Extract the [x, y] coordinate from the center of the cell holding the provided text.  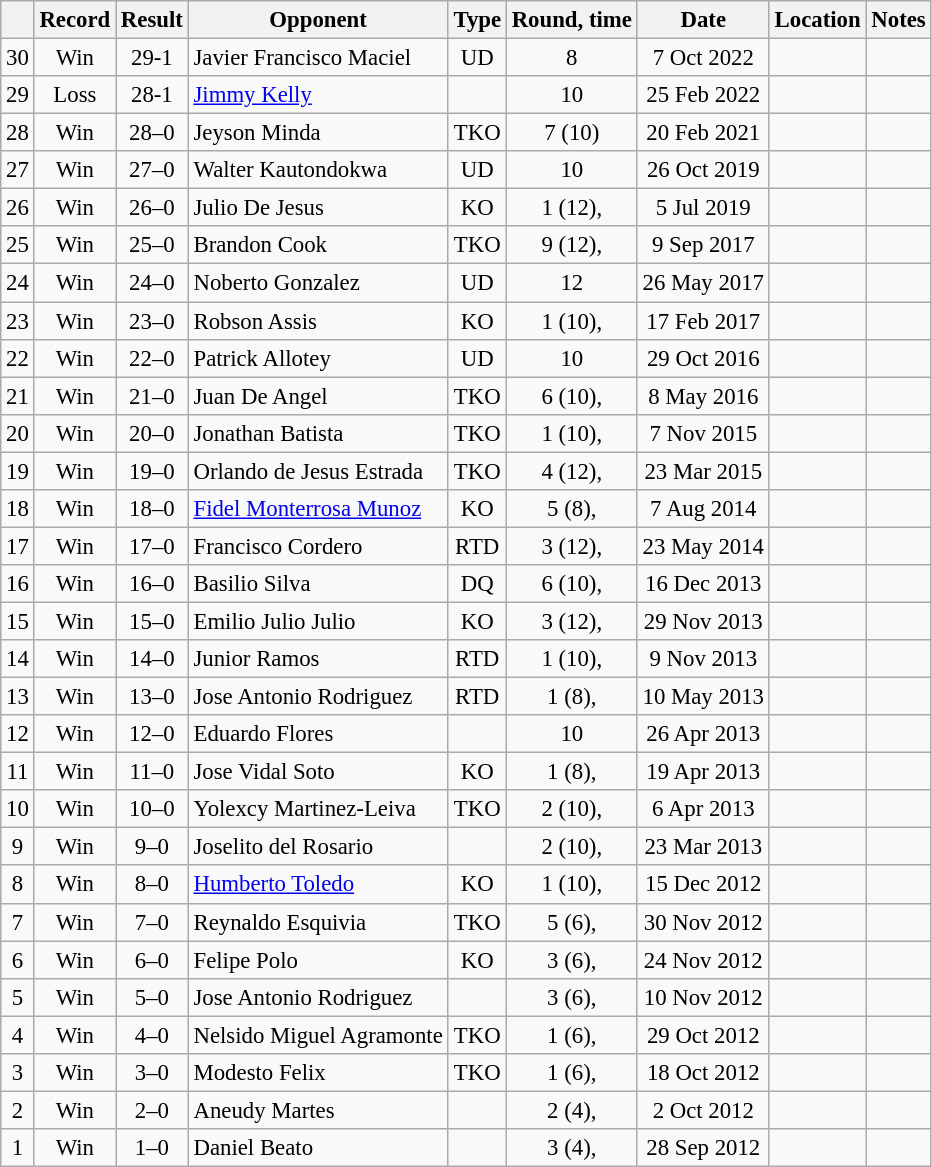
Fidel Monterrosa Munoz [318, 509]
11–0 [152, 772]
17 Feb 2017 [703, 321]
15 [18, 621]
29 Oct 2012 [703, 1035]
2 (4), [572, 1110]
24–0 [152, 283]
2 Oct 2012 [703, 1110]
18 [18, 509]
Noberto Gonzalez [318, 283]
Junior Ramos [318, 659]
20 [18, 433]
Notes [898, 20]
30 [18, 58]
14–0 [152, 659]
Juan De Angel [318, 396]
Francisco Cordero [318, 546]
20 Feb 2021 [703, 133]
18 Oct 2012 [703, 1073]
7 Nov 2015 [703, 433]
Loss [74, 95]
30 Nov 2012 [703, 922]
6 Apr 2013 [703, 809]
Jimmy Kelly [318, 95]
Eduardo Flores [318, 734]
5 Jul 2019 [703, 208]
Jose Vidal Soto [318, 772]
5 (6), [572, 922]
Jonathan Batista [318, 433]
5 (8), [572, 509]
13 [18, 697]
Modesto Felix [318, 1073]
Yolexcy Martinez-Leiva [318, 809]
26 Apr 2013 [703, 734]
9 Nov 2013 [703, 659]
Aneudy Martes [318, 1110]
Type [477, 20]
11 [18, 772]
Walter Kautondokwa [318, 170]
2–0 [152, 1110]
23 Mar 2015 [703, 471]
17–0 [152, 546]
7 Aug 2014 [703, 509]
24 Nov 2012 [703, 960]
15 Dec 2012 [703, 885]
26 May 2017 [703, 283]
7 (10) [572, 133]
29 [18, 95]
Felipe Polo [318, 960]
4 (12), [572, 471]
6–0 [152, 960]
Record [74, 20]
23–0 [152, 321]
21 [18, 396]
Daniel Beato [318, 1148]
6 [18, 960]
10 May 2013 [703, 697]
10–0 [152, 809]
Jeyson Minda [318, 133]
22 [18, 358]
5–0 [152, 997]
3 (4), [572, 1148]
Emilio Julio Julio [318, 621]
Robson Assis [318, 321]
10 Nov 2012 [703, 997]
21–0 [152, 396]
25 [18, 245]
9–0 [152, 847]
Nelsido Miguel Agramonte [318, 1035]
Joselito del Rosario [318, 847]
19 Apr 2013 [703, 772]
20–0 [152, 433]
29 Nov 2013 [703, 621]
9 (12), [572, 245]
27 [18, 170]
25 Feb 2022 [703, 95]
16 [18, 584]
24 [18, 283]
7 [18, 922]
28-1 [152, 95]
Round, time [572, 20]
Julio De Jesus [318, 208]
Patrick Allotey [318, 358]
Javier Francisco Maciel [318, 58]
Brandon Cook [318, 245]
15–0 [152, 621]
26–0 [152, 208]
27–0 [152, 170]
8 May 2016 [703, 396]
7 Oct 2022 [703, 58]
3 [18, 1073]
23 May 2014 [703, 546]
28 [18, 133]
Opponent [318, 20]
8–0 [152, 885]
22–0 [152, 358]
1 [18, 1148]
23 Mar 2013 [703, 847]
5 [18, 997]
29-1 [152, 58]
16 Dec 2013 [703, 584]
17 [18, 546]
1–0 [152, 1148]
Humberto Toledo [318, 885]
Basilio Silva [318, 584]
14 [18, 659]
29 Oct 2016 [703, 358]
19 [18, 471]
Date [703, 20]
12–0 [152, 734]
25–0 [152, 245]
2 [18, 1110]
4 [18, 1035]
9 Sep 2017 [703, 245]
28 Sep 2012 [703, 1148]
Location [818, 20]
Orlando de Jesus Estrada [318, 471]
13–0 [152, 697]
7–0 [152, 922]
16–0 [152, 584]
19–0 [152, 471]
26 [18, 208]
9 [18, 847]
Reynaldo Esquivia [318, 922]
18–0 [152, 509]
4–0 [152, 1035]
28–0 [152, 133]
Result [152, 20]
26 Oct 2019 [703, 170]
3–0 [152, 1073]
23 [18, 321]
1 (12), [572, 208]
DQ [477, 584]
